Return the (x, y) coordinate for the center point of the cell that contains the specified text.  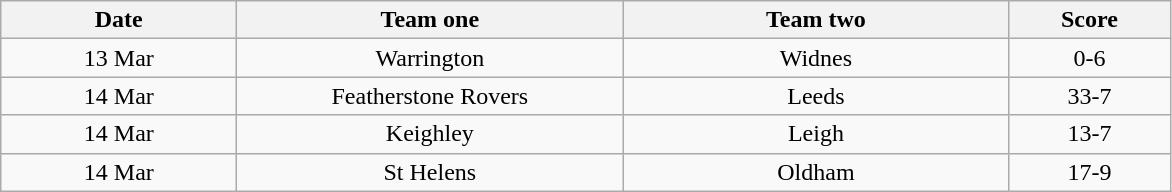
13-7 (1090, 134)
Score (1090, 20)
Warrington (430, 58)
Featherstone Rovers (430, 96)
Oldham (816, 172)
Widnes (816, 58)
Keighley (430, 134)
33-7 (1090, 96)
13 Mar (119, 58)
St Helens (430, 172)
Leigh (816, 134)
Date (119, 20)
Leeds (816, 96)
Team two (816, 20)
0-6 (1090, 58)
Team one (430, 20)
17-9 (1090, 172)
